Return [x, y] of the center of cell containing provided text 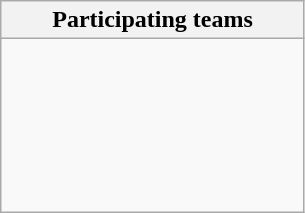
Participating teams [153, 20]
